Output the [X, Y] coordinate of the center of the cell containing the given text.  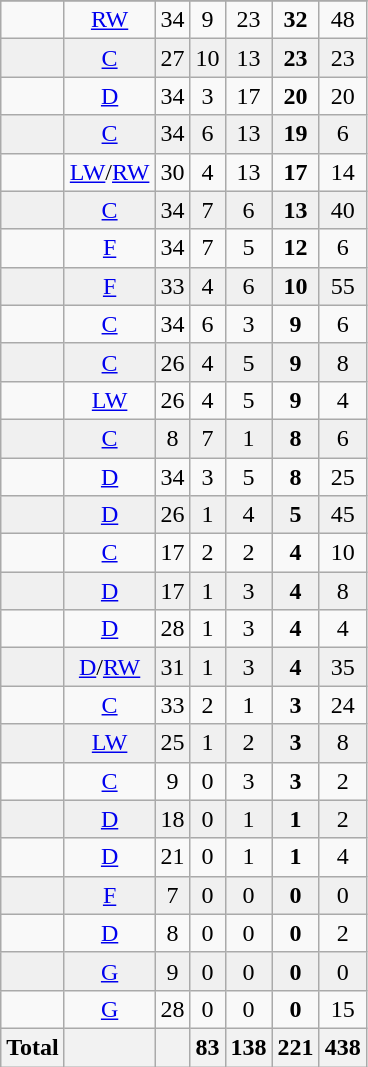
LW/RW [110, 172]
48 [342, 20]
21 [172, 857]
35 [342, 667]
438 [342, 1047]
27 [172, 58]
24 [342, 705]
83 [208, 1047]
19 [296, 134]
15 [342, 1009]
Total [33, 1047]
12 [296, 248]
RW [110, 20]
31 [172, 667]
221 [296, 1047]
45 [342, 515]
14 [342, 172]
55 [342, 286]
40 [342, 210]
32 [296, 20]
30 [172, 172]
D/RW [110, 667]
138 [248, 1047]
18 [172, 819]
